Determine the [X, Y] coordinate at the center of the cell enclosing the given text.  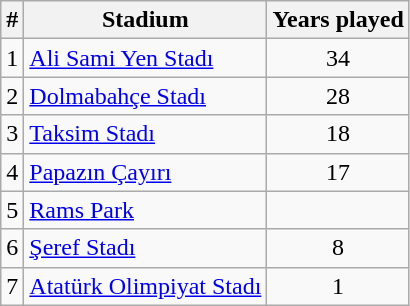
2 [12, 96]
Taksim Stadı [146, 134]
Years played [338, 20]
6 [12, 248]
Şeref Stadı [146, 248]
28 [338, 96]
Dolmabahçe Stadı [146, 96]
34 [338, 58]
Papazın Çayırı [146, 172]
17 [338, 172]
4 [12, 172]
8 [338, 248]
7 [12, 286]
5 [12, 210]
Stadium [146, 20]
Ali Sami Yen Stadı [146, 58]
3 [12, 134]
Atatürk Olimpiyat Stadı [146, 286]
# [12, 20]
18 [338, 134]
Rams Park [146, 210]
